Scan for the cell matching the given text and deliver its [X, Y] coordinate at center. 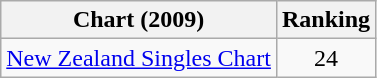
Chart (2009) [139, 20]
Ranking [326, 20]
24 [326, 58]
New Zealand Singles Chart [139, 58]
